Search for the cell housing the specified text and yield its [X, Y] center coordinate. 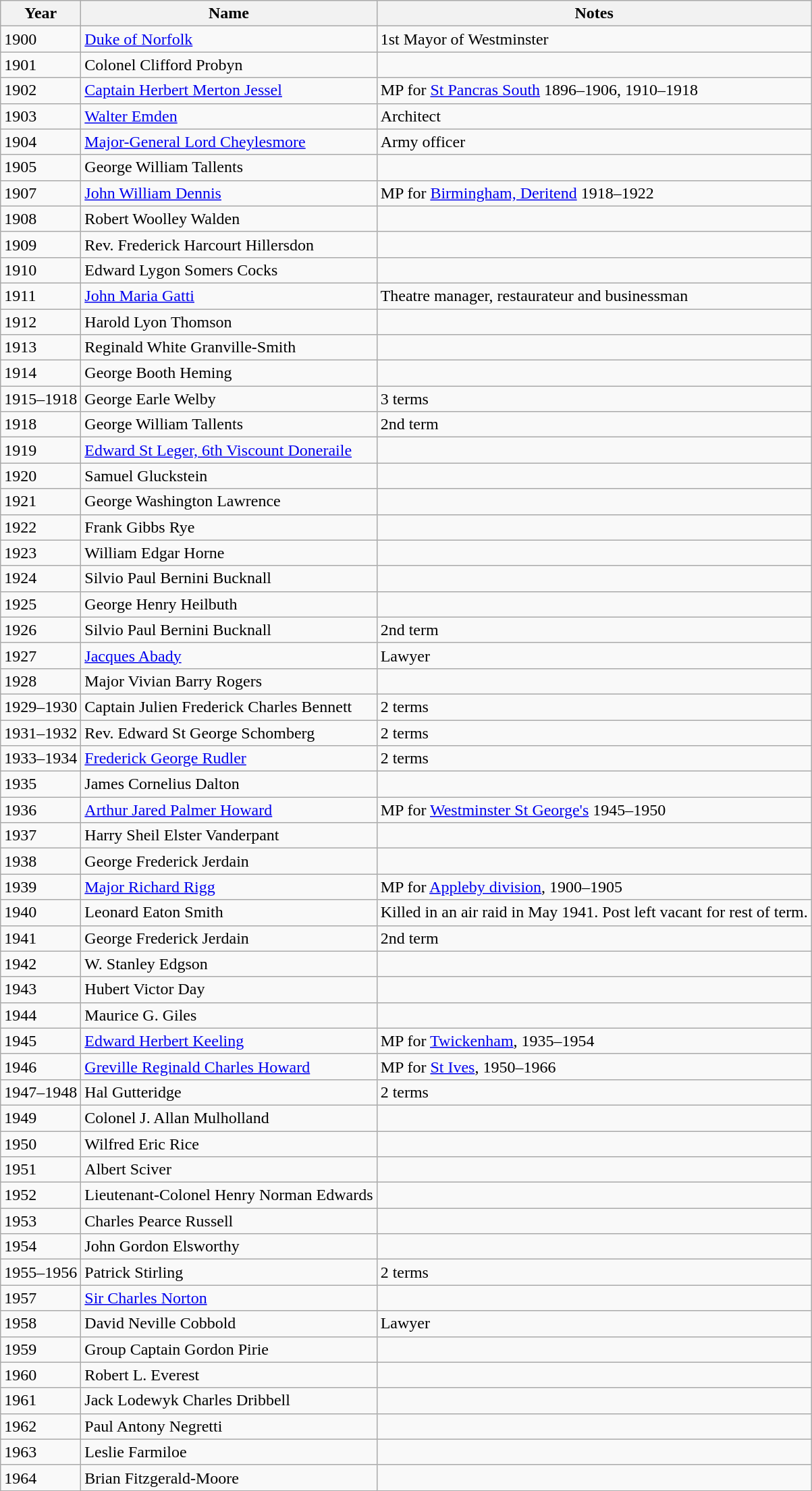
Captain Julien Frederick Charles Bennett [229, 707]
1914 [40, 373]
Harold Lyon Thomson [229, 322]
1954 [40, 1247]
1958 [40, 1324]
1919 [40, 450]
Year [40, 13]
Frank Gibbs Rye [229, 527]
Edward Lygon Somers Cocks [229, 270]
1950 [40, 1144]
MP for Westminster St George's 1945–1950 [594, 810]
1962 [40, 1426]
1909 [40, 244]
1924 [40, 578]
1945 [40, 1041]
1959 [40, 1349]
1947–1948 [40, 1092]
1927 [40, 655]
1944 [40, 1015]
1946 [40, 1066]
1921 [40, 501]
Albert Sciver [229, 1170]
Samuel Gluckstein [229, 476]
1957 [40, 1298]
MP for Birmingham, Deritend 1918–1922 [594, 193]
1905 [40, 167]
1918 [40, 425]
Architect [594, 116]
1938 [40, 861]
1931–1932 [40, 732]
Colonel J. Allan Mulholland [229, 1118]
1964 [40, 1478]
Killed in an air raid in May 1941. Post left vacant for rest of term. [594, 913]
1901 [40, 65]
Leonard Eaton Smith [229, 913]
1923 [40, 553]
1940 [40, 913]
John William Dennis [229, 193]
1908 [40, 219]
Hal Gutteridge [229, 1092]
Theatre manager, restaurateur and businessman [594, 296]
James Cornelius Dalton [229, 784]
Robert L. Everest [229, 1375]
1942 [40, 964]
1936 [40, 810]
MP for Appleby division, 1900–1905 [594, 887]
Edward St Leger, 6th Viscount Doneraile [229, 450]
Leslie Farmiloe [229, 1452]
Brian Fitzgerald-Moore [229, 1478]
Jacques Abady [229, 655]
Notes [594, 13]
1911 [40, 296]
1926 [40, 630]
Captain Herbert Merton Jessel [229, 90]
George Henry Heilbuth [229, 604]
Edward Herbert Keeling [229, 1041]
1951 [40, 1170]
George Booth Heming [229, 373]
1937 [40, 836]
MP for St Ives, 1950–1966 [594, 1066]
3 terms [594, 399]
George Washington Lawrence [229, 501]
1912 [40, 322]
1910 [40, 270]
1952 [40, 1195]
Harry Sheil Elster Vanderpant [229, 836]
David Neville Cobbold [229, 1324]
Name [229, 13]
1949 [40, 1118]
1953 [40, 1221]
Lieutenant-Colonel Henry Norman Edwards [229, 1195]
Colonel Clifford Probyn [229, 65]
1st Mayor of Westminster [594, 39]
1961 [40, 1401]
Rev. Frederick Harcourt Hillersdon [229, 244]
Group Captain Gordon Pirie [229, 1349]
John Gordon Elsworthy [229, 1247]
1903 [40, 116]
1907 [40, 193]
1935 [40, 784]
Major Vivian Barry Rogers [229, 681]
Jack Lodewyk Charles Dribbell [229, 1401]
Major-General Lord Cheylesmore [229, 142]
1900 [40, 39]
William Edgar Horne [229, 553]
Army officer [594, 142]
1963 [40, 1452]
Wilfred Eric Rice [229, 1144]
1915–1918 [40, 399]
George Earle Welby [229, 399]
1925 [40, 604]
1904 [40, 142]
Charles Pearce Russell [229, 1221]
W. Stanley Edgson [229, 964]
1928 [40, 681]
1941 [40, 938]
Paul Antony Negretti [229, 1426]
1922 [40, 527]
Reginald White Granville-Smith [229, 348]
1939 [40, 887]
Patrick Stirling [229, 1272]
Walter Emden [229, 116]
MP for Twickenham, 1935–1954 [594, 1041]
1955–1956 [40, 1272]
Arthur Jared Palmer Howard [229, 810]
John Maria Gatti [229, 296]
1920 [40, 476]
Duke of Norfolk [229, 39]
1943 [40, 990]
MP for St Pancras South 1896–1906, 1910–1918 [594, 90]
1933–1934 [40, 759]
Frederick George Rudler [229, 759]
Maurice G. Giles [229, 1015]
1913 [40, 348]
1929–1930 [40, 707]
Greville Reginald Charles Howard [229, 1066]
1960 [40, 1375]
1902 [40, 90]
Major Richard Rigg [229, 887]
Robert Woolley Walden [229, 219]
Rev. Edward St George Schomberg [229, 732]
Sir Charles Norton [229, 1298]
Hubert Victor Day [229, 990]
